Find where the given text appears and provide that cell's center as [x, y] coordinate. 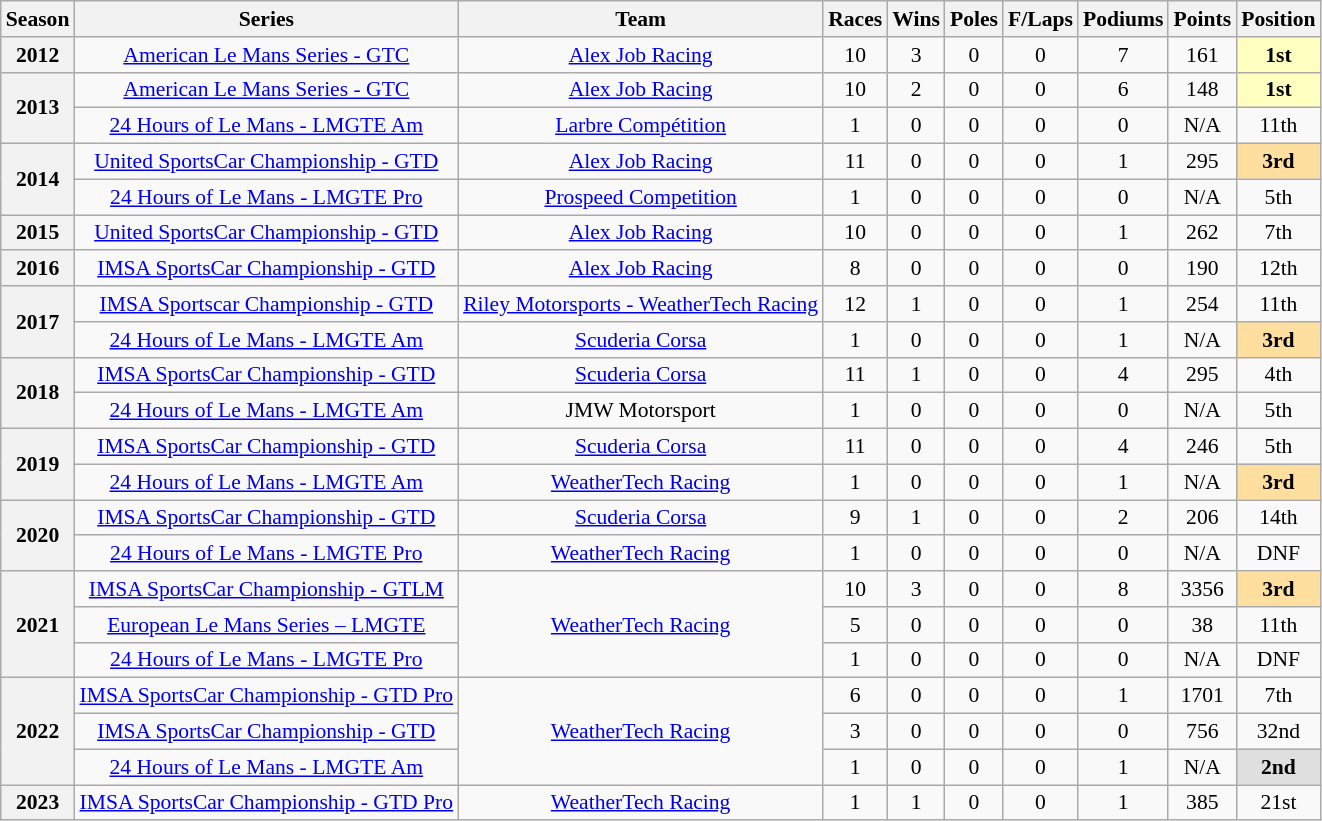
385 [1202, 803]
4th [1278, 375]
1701 [1202, 696]
2nd [1278, 767]
2021 [38, 624]
161 [1202, 55]
2013 [38, 108]
Prospeed Competition [640, 197]
IMSA SportsCar Championship - GTLM [266, 589]
148 [1202, 90]
9 [855, 518]
7 [1124, 55]
756 [1202, 732]
Larbre Compétition [640, 126]
262 [1202, 233]
206 [1202, 518]
Position [1278, 19]
2014 [38, 180]
3356 [1202, 589]
Team [640, 19]
246 [1202, 447]
2017 [38, 322]
Podiums [1124, 19]
JMW Motorsport [640, 411]
2012 [38, 55]
38 [1202, 625]
32nd [1278, 732]
Riley Motorsports - WeatherTech Racing [640, 304]
European Le Mans Series – LMGTE [266, 625]
2018 [38, 392]
2022 [38, 732]
Points [1202, 19]
2019 [38, 464]
190 [1202, 269]
2016 [38, 269]
IMSA Sportscar Championship - GTD [266, 304]
2020 [38, 536]
2023 [38, 803]
2015 [38, 233]
Season [38, 19]
254 [1202, 304]
5 [855, 625]
Wins [916, 19]
F/Laps [1040, 19]
Races [855, 19]
21st [1278, 803]
12 [855, 304]
Series [266, 19]
Poles [974, 19]
14th [1278, 518]
12th [1278, 269]
